Provide the (x, y) coordinate of the cell's center where the given text is located.  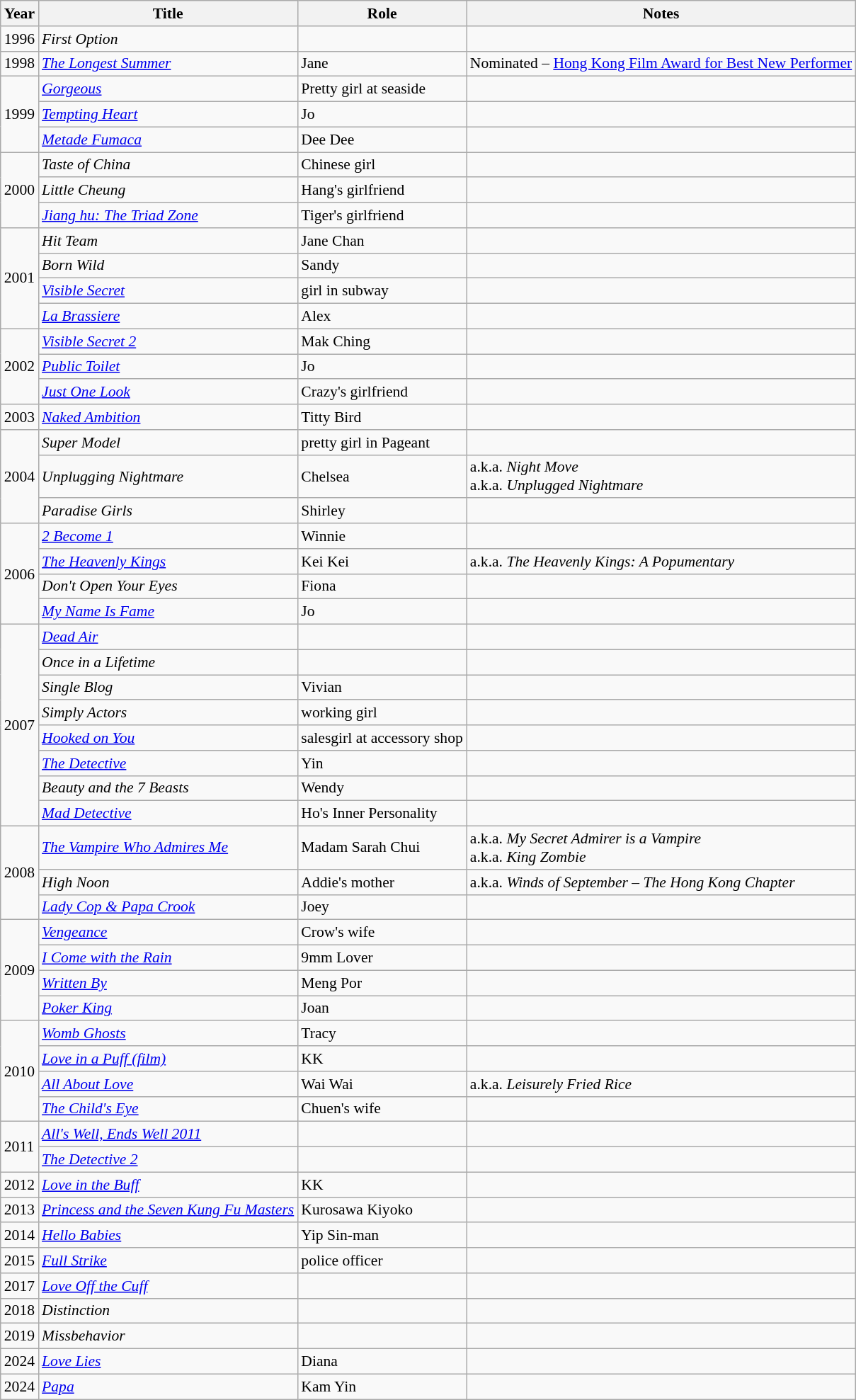
Lady Cop & Papa Crook (168, 907)
Tracy (382, 1034)
Chelsea (382, 476)
2019 (20, 1336)
First Option (168, 39)
1999 (20, 115)
Jiang hu: The Triad Zone (168, 215)
Kurosawa Kiyoko (382, 1210)
Mak Ching (382, 341)
Joan (382, 1008)
2010 (20, 1071)
Don't Open Your Eyes (168, 586)
Crow's wife (382, 933)
Written By (168, 983)
2014 (20, 1236)
Joey (382, 907)
Jane (382, 64)
Hooked on You (168, 738)
Sandy (382, 266)
a.k.a. Leisurely Fried Rice (661, 1084)
2002 (20, 367)
Kei Kei (382, 562)
Vengeance (168, 933)
1996 (20, 39)
Year (20, 13)
2017 (20, 1286)
2001 (20, 278)
The Detective (168, 763)
a.k.a. Winds of September – The Hong Kong Chapter (661, 882)
Full Strike (168, 1260)
The Detective 2 (168, 1160)
Role (382, 13)
Kam Yin (382, 1387)
Yin (382, 763)
a.k.a. Night Move a.k.a. Unplugged Nightmare (661, 476)
2015 (20, 1260)
Dee Dee (382, 140)
2007 (20, 725)
Love in the Buff (168, 1185)
Hang's girlfriend (382, 190)
2008 (20, 873)
2 Become 1 (168, 536)
pretty girl in Pageant (382, 443)
Missbehavior (168, 1336)
Unplugging Nightmare (168, 476)
Hit Team (168, 241)
Ho's Inner Personality (382, 814)
Tempting Heart (168, 115)
Just One Look (168, 392)
La Brassiere (168, 317)
Single Blog (168, 688)
Distinction (168, 1311)
Princess and the Seven Kung Fu Masters (168, 1210)
Papa (168, 1387)
Chinese girl (382, 165)
The Longest Summer (168, 64)
Naked Ambition (168, 417)
Meng Por (382, 983)
Womb Ghosts (168, 1034)
Taste of China (168, 165)
Shirley (382, 511)
9mm Lover (382, 958)
Love in a Puff (film) (168, 1059)
Dead Air (168, 637)
2000 (20, 190)
Titty Bird (382, 417)
2006 (20, 574)
I Come with the Rain (168, 958)
2011 (20, 1147)
Visible Secret 2 (168, 341)
2004 (20, 477)
a.k.a. My Secret Admirer is a Vampire a.k.a. King Zombie (661, 848)
Title (168, 13)
2013 (20, 1210)
Diana (382, 1362)
Simply Actors (168, 713)
The Vampire Who Admires Me (168, 848)
girl in subway (382, 291)
All's Well, Ends Well 2011 (168, 1134)
Visible Secret (168, 291)
police officer (382, 1260)
All About Love (168, 1084)
My Name Is Fame (168, 612)
a.k.a. The Heavenly Kings: A Popumentary (661, 562)
The Child's Eye (168, 1109)
Hello Babies (168, 1236)
2012 (20, 1185)
Super Model (168, 443)
Vivian (382, 688)
Yip Sin-man (382, 1236)
Once in a Lifetime (168, 662)
Love Off the Cuff (168, 1286)
Little Cheung (168, 190)
2009 (20, 970)
salesgirl at accessory shop (382, 738)
Poker King (168, 1008)
Jane Chan (382, 241)
The Heavenly Kings (168, 562)
Gorgeous (168, 89)
2018 (20, 1311)
Wai Wai (382, 1084)
1998 (20, 64)
Winnie (382, 536)
Crazy's girlfriend (382, 392)
Alex (382, 317)
working girl (382, 713)
Born Wild (168, 266)
High Noon (168, 882)
Love Lies (168, 1362)
Notes (661, 13)
Mad Detective (168, 814)
Nominated – Hong Kong Film Award for Best New Performer (661, 64)
Madam Sarah Chui (382, 848)
Pretty girl at seaside (382, 89)
Tiger's girlfriend (382, 215)
Wendy (382, 788)
Addie's mother (382, 882)
Beauty and the 7 Beasts (168, 788)
Chuen's wife (382, 1109)
Paradise Girls (168, 511)
Metade Fumaca (168, 140)
2003 (20, 417)
Public Toilet (168, 367)
Fiona (382, 586)
